Detect which cell encompasses the target text, then output its [X, Y] center coordinate. 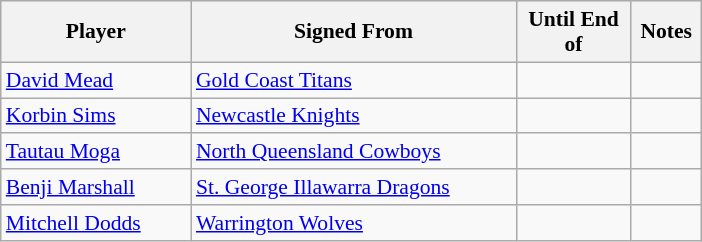
St. George Illawarra Dragons [354, 187]
Gold Coast Titans [354, 80]
Player [96, 32]
Newcastle Knights [354, 116]
Until End of [574, 32]
Benji Marshall [96, 187]
North Queensland Cowboys [354, 152]
Warrington Wolves [354, 223]
David Mead [96, 80]
Signed From [354, 32]
Mitchell Dodds [96, 223]
Tautau Moga [96, 152]
Notes [666, 32]
Korbin Sims [96, 116]
